Determine the [X, Y] coordinate at the center of the cell enclosing the given text.  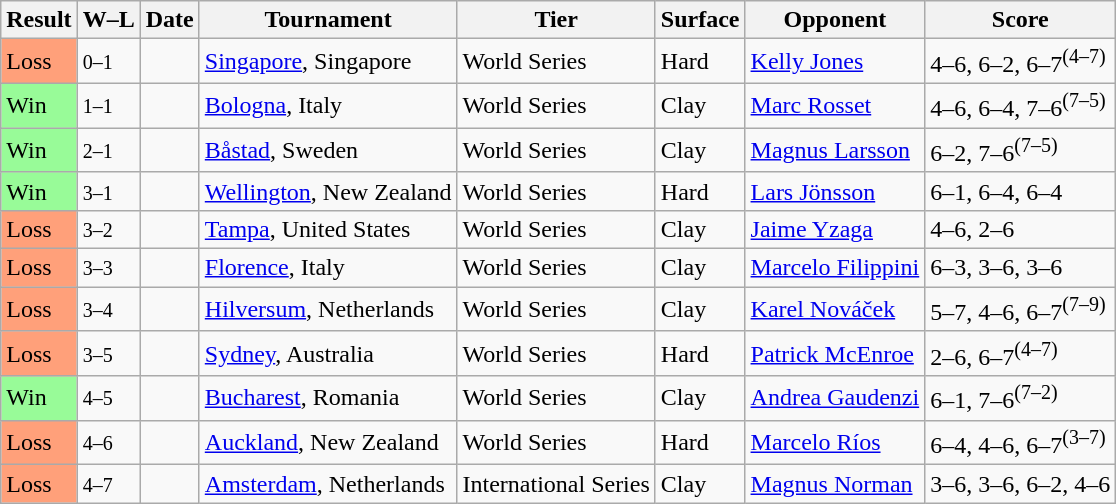
W–L [108, 20]
6–4, 4–6, 6–7(3–7) [1020, 442]
3–5 [108, 354]
Florence, Italy [328, 268]
Magnus Norman [835, 484]
4–6, 2–6 [1020, 230]
2–6, 6–7(4–7) [1020, 354]
Auckland, New Zealand [328, 442]
5–7, 4–6, 6–7(7–9) [1020, 310]
Amsterdam, Netherlands [328, 484]
3–3 [108, 268]
Singapore, Singapore [328, 62]
4–6, 6–2, 6–7(4–7) [1020, 62]
Surface [700, 20]
0–1 [108, 62]
4–6 [108, 442]
Jaime Yzaga [835, 230]
Lars Jönsson [835, 191]
Magnus Larsson [835, 150]
Marc Rosset [835, 106]
6–3, 3–6, 3–6 [1020, 268]
Marcelo Ríos [835, 442]
Patrick McEnroe [835, 354]
1–1 [108, 106]
Date [170, 20]
Karel Nováček [835, 310]
Wellington, New Zealand [328, 191]
Bucharest, Romania [328, 398]
Tampa, United States [328, 230]
Sydney, Australia [328, 354]
6–2, 7–6(7–5) [1020, 150]
6–1, 7–6(7–2) [1020, 398]
Hilversum, Netherlands [328, 310]
3–1 [108, 191]
Båstad, Sweden [328, 150]
Marcelo Filippini [835, 268]
4–7 [108, 484]
4–5 [108, 398]
Opponent [835, 20]
International Series [556, 484]
3–6, 3–6, 6–2, 4–6 [1020, 484]
Kelly Jones [835, 62]
Result [39, 20]
Andrea Gaudenzi [835, 398]
Bologna, Italy [328, 106]
4–6, 6–4, 7–6(7–5) [1020, 106]
Score [1020, 20]
Tournament [328, 20]
2–1 [108, 150]
3–2 [108, 230]
6–1, 6–4, 6–4 [1020, 191]
Tier [556, 20]
3–4 [108, 310]
